Pinpoint the cell where the given text exists, returning its [X, Y] midpoint coordinate. 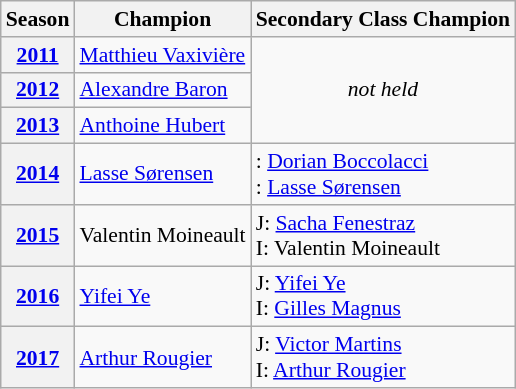
Secondary Class Champion [383, 19]
Valentin Moineault [162, 236]
Season [38, 19]
2012 [38, 90]
Arthur Rougier [162, 358]
Lasse Sørensen [162, 174]
Champion [162, 19]
J: Sacha FenestrazI: Valentin Moineault [383, 236]
J: Yifei YeI: Gilles Magnus [383, 296]
J: Victor MartinsI: Arthur Rougier [383, 358]
2013 [38, 126]
Anthoine Hubert [162, 126]
2016 [38, 296]
2011 [38, 55]
Alexandre Baron [162, 90]
Yifei Ye [162, 296]
2015 [38, 236]
: Dorian Boccolacci: Lasse Sørensen [383, 174]
2017 [38, 358]
not held [383, 90]
Matthieu Vaxivière [162, 55]
2014 [38, 174]
